Identify which cell holds the provided text, then report its (x, y) central coordinate. 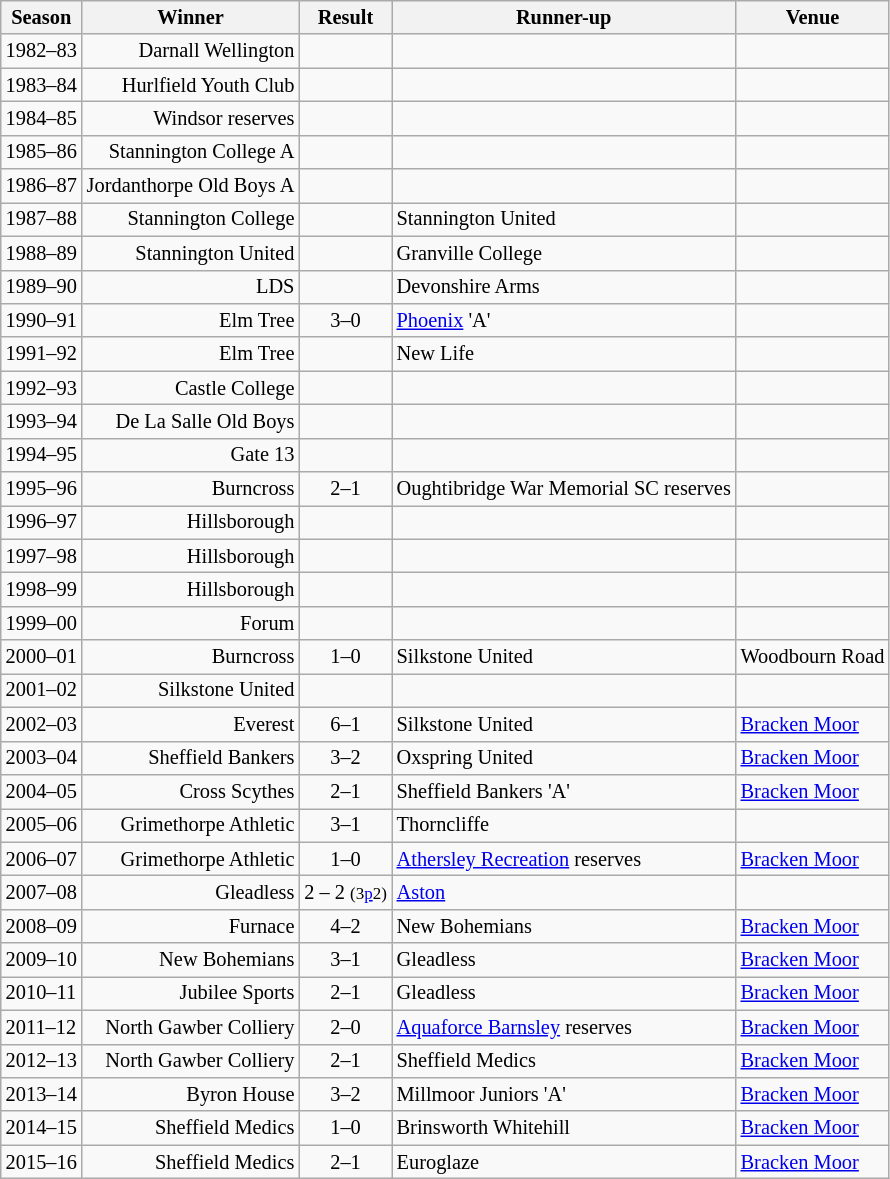
2004–05 (42, 791)
New Life (564, 354)
2008–09 (42, 926)
Byron House (191, 1094)
3–0 (345, 320)
Devonshire Arms (564, 287)
2015–16 (42, 1162)
2005–06 (42, 825)
1993–94 (42, 421)
1997–98 (42, 556)
Sheffield Bankers (191, 758)
1990–91 (42, 320)
2012–13 (42, 1061)
1991–92 (42, 354)
Everest (191, 724)
De La Salle Old Boys (191, 421)
Forum (191, 623)
2 – 2 (3p2) (345, 892)
Euroglaze (564, 1162)
Oughtibridge War Memorial SC reserves (564, 489)
Hurlfield Youth Club (191, 85)
Gate 13 (191, 455)
1983–84 (42, 85)
Aquaforce Barnsley reserves (564, 1027)
Darnall Wellington (191, 51)
1996–97 (42, 522)
LDS (191, 287)
Winner (191, 17)
Result (345, 17)
2002–03 (42, 724)
2001–02 (42, 690)
Runner-up (564, 17)
Aston (564, 892)
2007–08 (42, 892)
2000–01 (42, 657)
1998–99 (42, 589)
Millmoor Juniors 'A' (564, 1094)
2010–11 (42, 993)
1988–89 (42, 253)
2011–12 (42, 1027)
Thorncliffe (564, 825)
Athersley Recreation reserves (564, 859)
Season (42, 17)
Jubilee Sports (191, 993)
Granville College (564, 253)
Stannington College A (191, 152)
1985–86 (42, 152)
Stannington College (191, 219)
Oxspring United (564, 758)
Phoenix 'A' (564, 320)
Furnace (191, 926)
Cross Scythes (191, 791)
1982–83 (42, 51)
1994–95 (42, 455)
Woodbourn Road (813, 657)
Venue (813, 17)
1999–00 (42, 623)
Castle College (191, 388)
Windsor reserves (191, 118)
2–0 (345, 1027)
1989–90 (42, 287)
2006–07 (42, 859)
Jordanthorpe Old Boys A (191, 186)
4–2 (345, 926)
2013–14 (42, 1094)
2014–15 (42, 1128)
Brinsworth Whitehill (564, 1128)
1984–85 (42, 118)
1995–96 (42, 489)
6–1 (345, 724)
Sheffield Bankers 'A' (564, 791)
1992–93 (42, 388)
1987–88 (42, 219)
2003–04 (42, 758)
1986–87 (42, 186)
2009–10 (42, 960)
